Identify which cell holds the provided text, then report its [x, y] central coordinate. 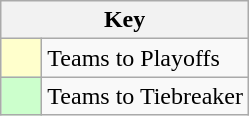
Key [125, 20]
Teams to Tiebreaker [146, 96]
Teams to Playoffs [146, 58]
